Return the [x, y] coordinate for the center point of the cell that contains the specified text.  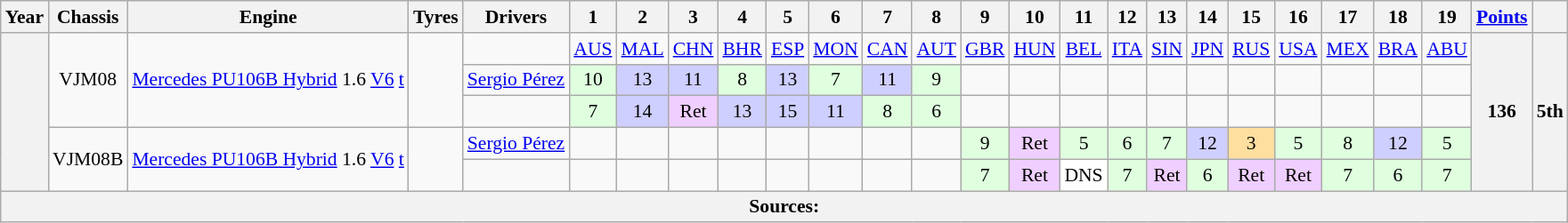
Chassis [87, 17]
ABU [1447, 49]
GBR [985, 49]
18 [1398, 17]
AUT [936, 49]
16 [1298, 17]
MAL [643, 49]
BHR [743, 49]
BRA [1398, 49]
USA [1298, 49]
MEX [1348, 49]
MON [835, 49]
Sources: [784, 207]
VJM08 [87, 80]
4 [743, 17]
2 [643, 17]
Drivers [516, 17]
HUN [1035, 49]
ESP [787, 49]
Tyres [436, 17]
19 [1447, 17]
ITA [1127, 49]
5th [1550, 112]
CAN [888, 49]
SIN [1166, 49]
AUS [593, 49]
JPN [1207, 49]
BEL [1083, 49]
Year [25, 17]
Points [1502, 17]
CHN [694, 49]
1 [593, 17]
136 [1502, 112]
DNS [1083, 175]
VJM08B [87, 160]
RUS [1251, 49]
17 [1348, 17]
Engine [268, 17]
